Determine the [x, y] coordinate at the center of the cell enclosing the given text.  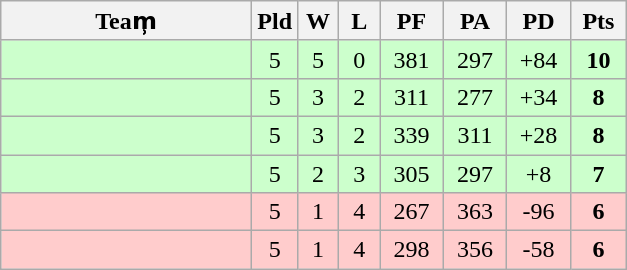
7 [598, 173]
356 [475, 250]
PF [412, 21]
Pts [598, 21]
Pld [275, 21]
277 [475, 97]
+8 [539, 173]
10 [598, 59]
339 [412, 135]
PA [475, 21]
-58 [539, 250]
363 [475, 212]
267 [412, 212]
-96 [539, 212]
+34 [539, 97]
PD [539, 21]
+84 [539, 59]
Team̹̹ [126, 21]
298 [412, 250]
305 [412, 173]
L [360, 21]
W [318, 21]
381 [412, 59]
0 [360, 59]
+28 [539, 135]
